Find where the given text appears and provide that cell's center as [X, Y] coordinate. 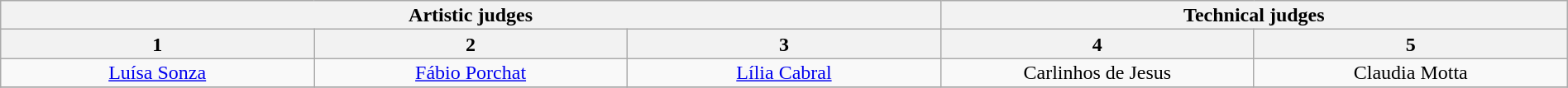
Carlinhos de Jesus [1097, 72]
Fábio Porchat [471, 72]
Technical judges [1254, 15]
Claudia Motta [1411, 72]
2 [471, 44]
1 [157, 44]
Luísa Sonza [157, 72]
Lília Cabral [784, 72]
5 [1411, 44]
3 [784, 44]
4 [1097, 44]
Artistic judges [471, 15]
